Determine the [X, Y] coordinate at the center of the cell enclosing the given text.  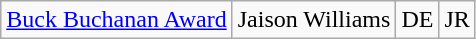
Jaison Williams [314, 20]
JR [457, 20]
Buck Buchanan Award [116, 20]
DE [418, 20]
